Search for the cell housing the specified text and yield its [X, Y] center coordinate. 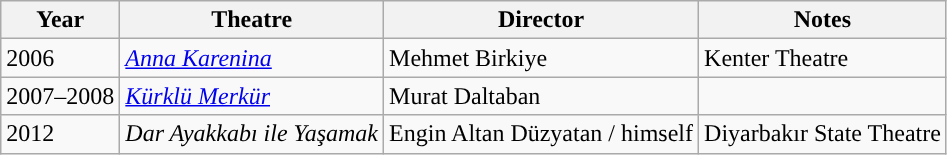
Kenter Theatre [823, 58]
Murat Daltaban [542, 96]
2007–2008 [60, 96]
Diyarbakır State Theatre [823, 134]
2012 [60, 134]
Director [542, 20]
Theatre [252, 20]
Year [60, 20]
Dar Ayakkabı ile Yaşamak [252, 134]
2006 [60, 58]
Notes [823, 20]
Mehmet Birkiye [542, 58]
Anna Karenina [252, 58]
Engin Altan Düzyatan / himself [542, 134]
Kürklü Merkür [252, 96]
